For the text-containing cell, return its midpoint in (X, Y) coordinate format. 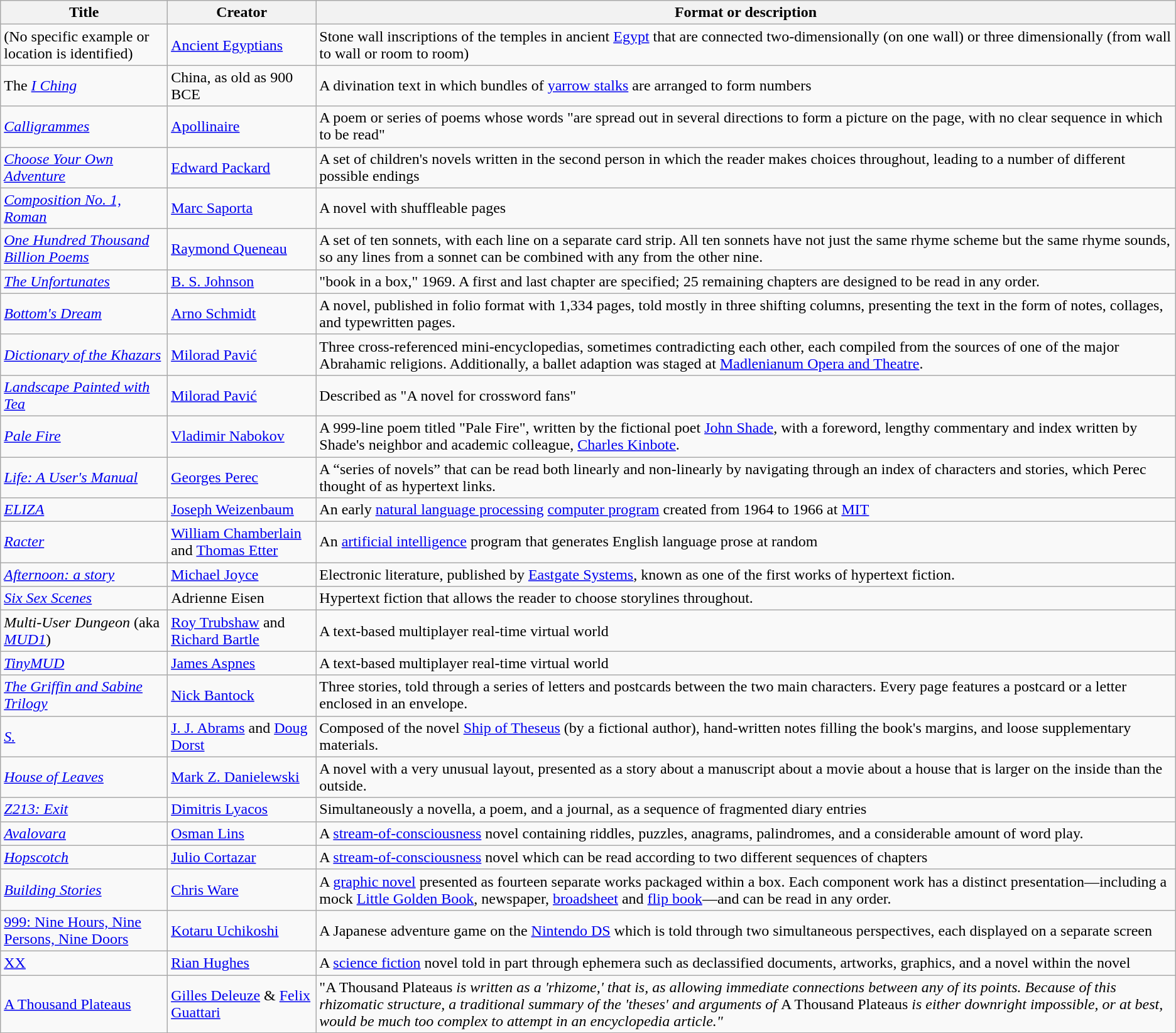
Dictionary of the Khazars (84, 354)
Building Stories (84, 889)
Composition No. 1, Roman (84, 208)
An early natural language processing computer program created from 1964 to 1966 at MIT (746, 510)
Raymond Queneau (242, 249)
Joseph Weizenbaum (242, 510)
The I Ching (84, 85)
Format or description (746, 13)
Mark Z. Danielewski (242, 777)
A Thousand Plateaus (84, 1003)
A stream-of-consciousness novel which can be read according to two different sequences of chapters (746, 857)
Chris Ware (242, 889)
J. J. Abrams and Doug Dorst (242, 736)
Avalovara (84, 833)
Gilles Deleuze & Felix Guattari (242, 1003)
Edward Packard (242, 167)
Described as "A novel for crossword fans" (746, 396)
A divination text in which bundles of yarrow stalks are arranged to form numbers (746, 85)
Apollinaire (242, 127)
Afternoon: a story (84, 575)
Bottom's Dream (84, 314)
One Hundred Thousand Billion Poems (84, 249)
Ancient Egyptians (242, 45)
TinyMUD (84, 663)
Life: A User's Manual (84, 477)
(No specific example or location is identified) (84, 45)
A science fiction novel told in part through ephemera such as declassified documents, artworks, graphics, and a novel within the novel (746, 963)
Calligrammes (84, 127)
Roy Trubshaw and Richard Bartle (242, 630)
Arno Schmidt (242, 314)
XX (84, 963)
A stream-of-consciousness novel containing riddles, puzzles, anagrams, palindromes, and a considerable amount of word play. (746, 833)
Rian Hughes (242, 963)
Multi-User Dungeon (aka MUD1) (84, 630)
James Aspnes (242, 663)
"book in a box," 1969. A first and last chapter are specified; 25 remaining chapters are designed to be read in any order. (746, 281)
999: Nine Hours, Nine Persons, Nine Doors (84, 931)
William Chamberlain and Thomas Etter (242, 543)
An artificial intelligence program that generates English language prose at random (746, 543)
Racter (84, 543)
Z213: Exit (84, 809)
Julio Cortazar (242, 857)
House of Leaves (84, 777)
Nick Bantock (242, 696)
Electronic literature, published by Eastgate Systems, known as one of the first works of hypertext fiction. (746, 575)
Pale Fire (84, 436)
Hypertext fiction that allows the reader to choose storylines throughout. (746, 598)
Kotaru Uchikoshi (242, 931)
Composed of the novel Ship of Theseus (by a fictional author), hand-written notes filling the book's margins, and loose supplementary materials. (746, 736)
Marc Saporta (242, 208)
Osman Lins (242, 833)
China, as old as 900 BCE (242, 85)
A Japanese adventure game on the Nintendo DS which is told through two simultaneous perspectives, each displayed on a separate screen (746, 931)
Choose Your Own Adventure (84, 167)
B. S. Johnson (242, 281)
Simultaneously a novella, a poem, and a journal, as a sequence of fragmented diary entries (746, 809)
Dimitris Lyacos (242, 809)
A novel with shuffleable pages (746, 208)
Michael Joyce (242, 575)
The Unfortunates (84, 281)
Landscape Painted with Tea (84, 396)
Vladimir Nabokov (242, 436)
Adrienne Eisen (242, 598)
Hopscotch (84, 857)
Six Sex Scenes (84, 598)
Creator (242, 13)
Georges Perec (242, 477)
S. (84, 736)
ELIZA (84, 510)
Title (84, 13)
The Griffin and Sabine Trilogy (84, 696)
